Extract the [x, y] coordinate from the center of the cell holding the provided text.  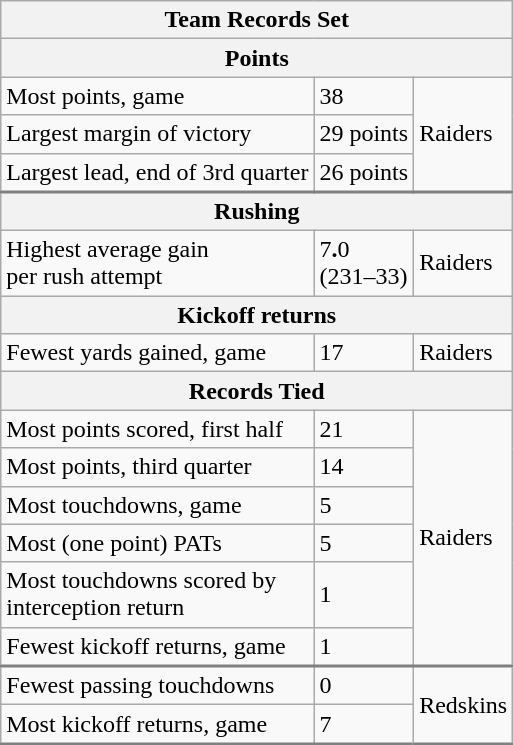
17 [364, 353]
0 [364, 686]
Largest margin of victory [158, 134]
Most points, game [158, 96]
Most (one point) PATs [158, 543]
Fewest passing touchdowns [158, 686]
Largest lead, end of 3rd quarter [158, 172]
29 points [364, 134]
Most kickoff returns, game [158, 724]
21 [364, 429]
Team Records Set [257, 20]
14 [364, 467]
Most touchdowns scored byinterception return [158, 594]
Records Tied [257, 391]
Redskins [464, 705]
Points [257, 58]
Rushing [257, 212]
Most touchdowns, game [158, 505]
Kickoff returns [257, 315]
38 [364, 96]
7 [364, 724]
7.0 (231–33) [364, 264]
26 points [364, 172]
Fewest yards gained, game [158, 353]
Highest average gain per rush attempt [158, 264]
Most points scored, first half [158, 429]
Fewest kickoff returns, game [158, 646]
Most points, third quarter [158, 467]
